Capture the cell that displays the provided text and extract its (X, Y) central coordinate. 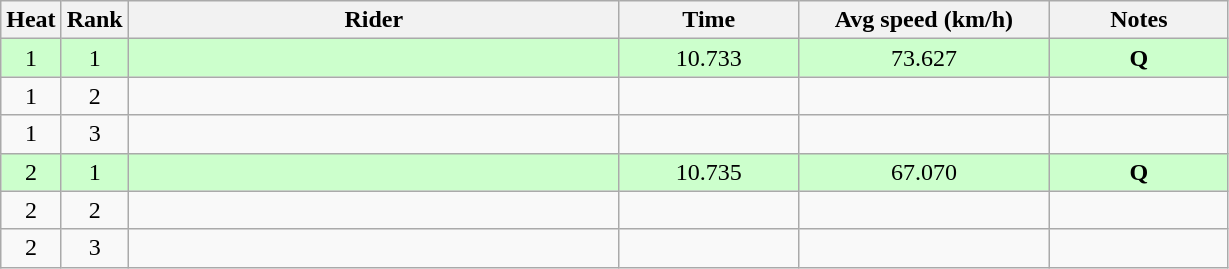
Avg speed (km/h) (924, 20)
10.733 (708, 58)
67.070 (924, 172)
73.627 (924, 58)
Heat (31, 20)
Rider (374, 20)
Notes (1138, 20)
10.735 (708, 172)
Time (708, 20)
Rank (94, 20)
